For the text-containing cell, return its midpoint in [X, Y] coordinate format. 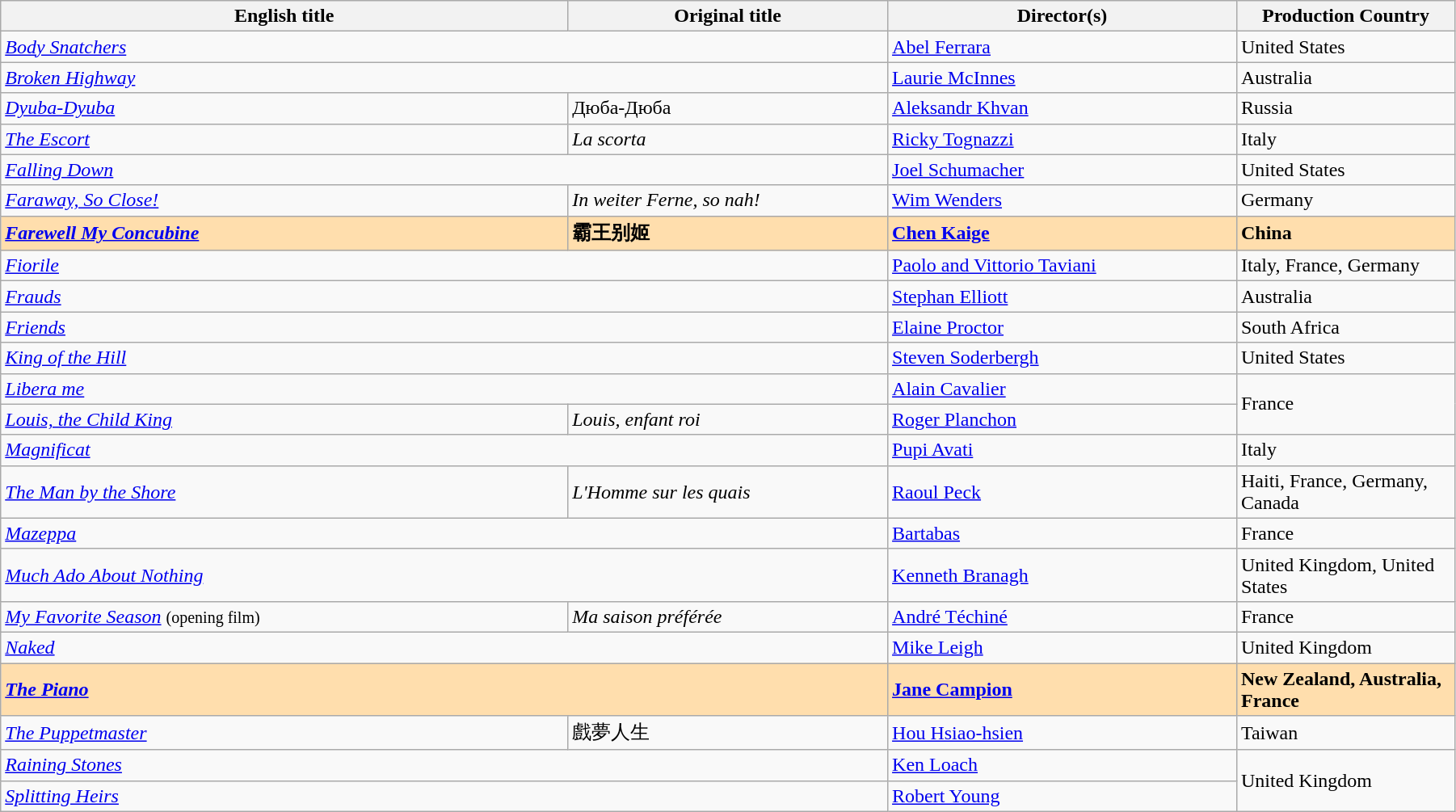
New Zealand, Australia, France [1345, 688]
English title [284, 16]
Director(s) [1063, 16]
Farewell My Concubine [284, 233]
Splitting Heirs [444, 796]
Hou Hsiao-hsien [1063, 734]
United Kingdom, United States [1345, 575]
Germany [1345, 200]
Much Ado About Nothing [444, 575]
Italy, France, Germany [1345, 266]
Dyuba-Dyuba [284, 108]
Kenneth Branagh [1063, 575]
Abel Ferrara [1063, 47]
Body Snatchers [444, 47]
Steven Soderbergh [1063, 358]
Pupi Avati [1063, 450]
The Escort [284, 139]
Roger Planchon [1063, 419]
Louis, the Child King [284, 419]
Mike Leigh [1063, 647]
戲夢人生 [728, 734]
Haiti, France, Germany, Canada [1345, 491]
The Man by the Shore [284, 491]
Дюба-Дюба [728, 108]
In weiter Ferne, so nah! [728, 200]
Raining Stones [444, 765]
The Piano [444, 688]
Stephan Elliott [1063, 297]
Robert Young [1063, 796]
Laurie McInnes [1063, 78]
Taiwan [1345, 734]
La scorta [728, 139]
Raoul Peck [1063, 491]
André Téchiné [1063, 616]
Wim Wenders [1063, 200]
Ma saison préférée [728, 616]
Chen Kaige [1063, 233]
Louis, enfant roi [728, 419]
Naked [444, 647]
Bartabas [1063, 533]
Elaine Proctor [1063, 327]
Production Country [1345, 16]
The Puppetmaster [284, 734]
Ricky Tognazzi [1063, 139]
South Africa [1345, 327]
L'Homme sur les quais [728, 491]
Joel Schumacher [1063, 170]
King of the Hill [444, 358]
Ken Loach [1063, 765]
Russia [1345, 108]
Frauds [444, 297]
Friends [444, 327]
Falling Down [444, 170]
Alain Cavalier [1063, 389]
Broken Highway [444, 78]
Paolo and Vittorio Taviani [1063, 266]
Fiorile [444, 266]
Jane Campion [1063, 688]
China [1345, 233]
Libera me [444, 389]
Original title [728, 16]
Mazeppa [444, 533]
My Favorite Season (opening film) [284, 616]
霸王别姬 [728, 233]
Aleksandr Khvan [1063, 108]
Magnificat [444, 450]
Faraway, So Close! [284, 200]
